Identify which cell holds the provided text, then report its [x, y] central coordinate. 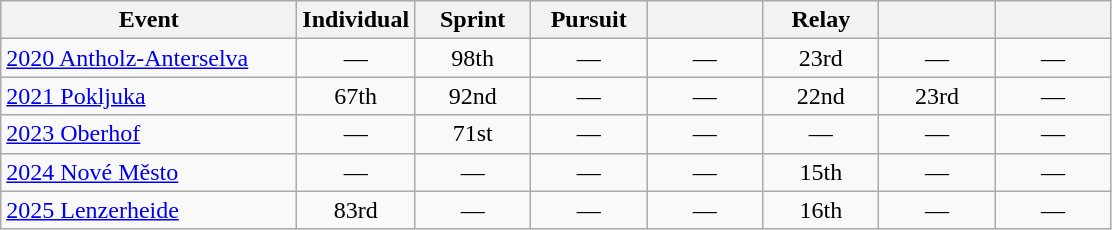
22nd [821, 96]
Pursuit [589, 20]
67th [356, 96]
71st [473, 134]
98th [473, 58]
15th [821, 172]
Relay [821, 20]
Sprint [473, 20]
Individual [356, 20]
2021 Pokljuka [149, 96]
2024 Nové Město [149, 172]
2025 Lenzerheide [149, 210]
92nd [473, 96]
Event [149, 20]
83rd [356, 210]
2020 Antholz-Anterselva [149, 58]
2023 Oberhof [149, 134]
16th [821, 210]
